Return the [x, y] coordinate for the center point of the cell that contains the specified text.  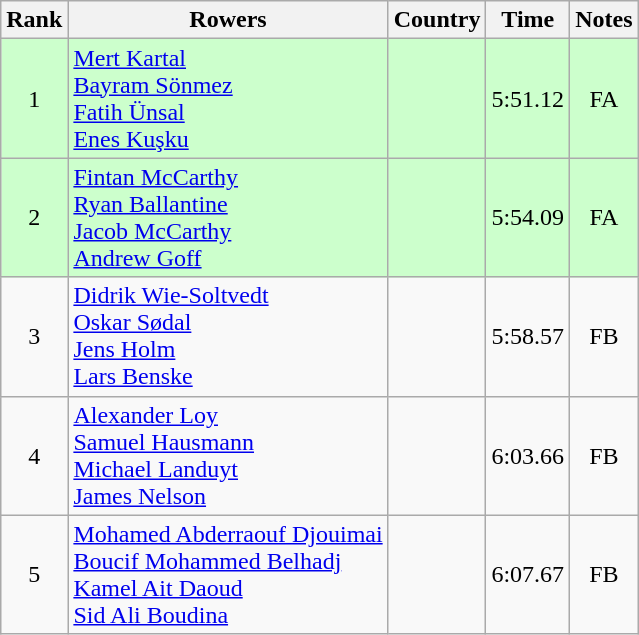
Fintan McCarthyRyan BallantineJacob McCarthyAndrew Goff [228, 218]
4 [34, 456]
5:51.12 [528, 98]
Time [528, 20]
5 [34, 574]
Country [437, 20]
Rowers [228, 20]
5:58.57 [528, 336]
5:54.09 [528, 218]
Alexander LoySamuel HausmannMichael LanduytJames Nelson [228, 456]
1 [34, 98]
Notes [604, 20]
Didrik Wie-SoltvedtOskar SødalJens HolmLars Benske [228, 336]
2 [34, 218]
6:07.67 [528, 574]
Rank [34, 20]
3 [34, 336]
Mert KartalBayram SönmezFatih ÜnsalEnes Kuşku [228, 98]
6:03.66 [528, 456]
Mohamed Abderraouf DjouimaiBoucif Mohammed BelhadjKamel Ait DaoudSid Ali Boudina [228, 574]
